Return the [X, Y] coordinate for the center point of the cell that contains the specified text.  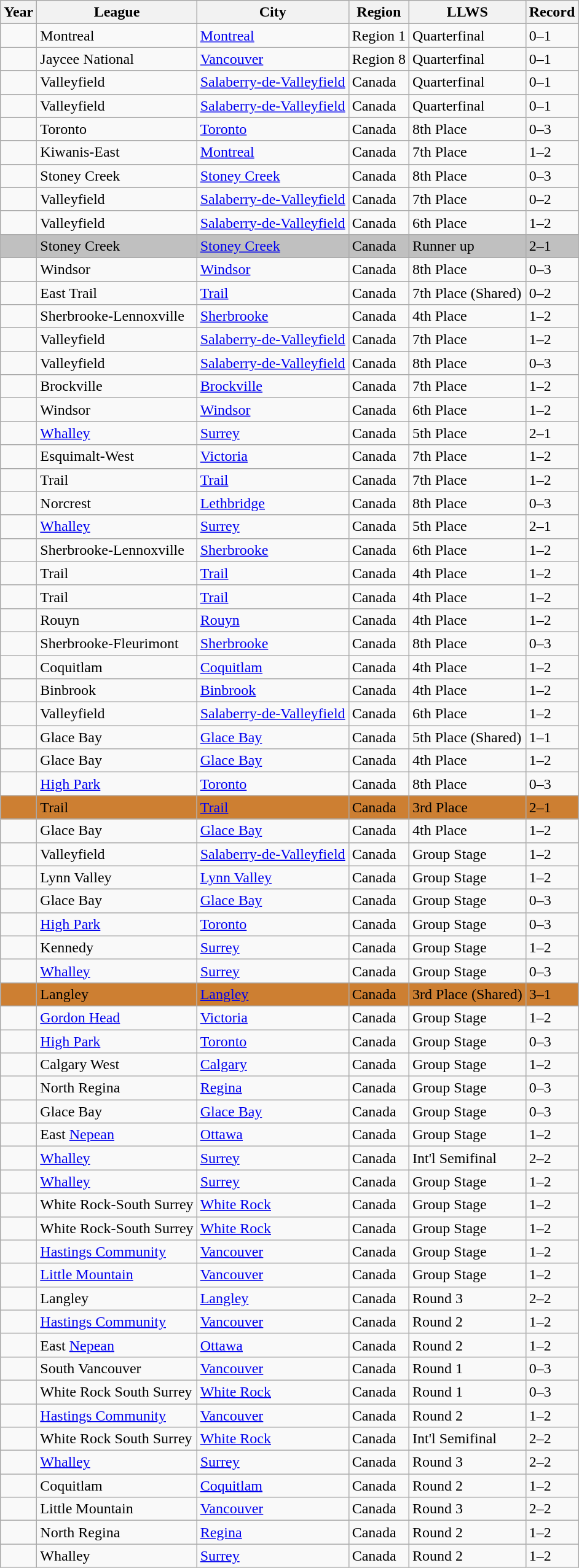
East Trail [117, 293]
League [117, 12]
Lethbridge [273, 503]
Kennedy [117, 947]
Kiwanis-East [117, 152]
Calgary West [117, 1065]
LLWS [468, 12]
South Vancouver [117, 1368]
Runner up [468, 246]
3–1 [552, 994]
Region 8 [379, 59]
Record [552, 12]
Region 1 [379, 36]
Sherbrooke-Fleurimont [117, 643]
Calgary [273, 1065]
City [273, 12]
Region [379, 12]
1–1 [552, 737]
5th Place (Shared) [468, 737]
Norcrest [117, 503]
3rd Place (Shared) [468, 994]
Jaycee National [117, 59]
Year [18, 12]
3rd Place [468, 807]
Esquimalt-West [117, 457]
Gordon Head [117, 1017]
7th Place (Shared) [468, 293]
